Identify which cell holds the provided text, then report its (x, y) central coordinate. 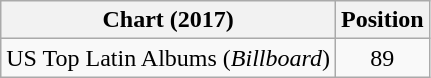
89 (382, 58)
US Top Latin Albums (Billboard) (168, 58)
Chart (2017) (168, 20)
Position (382, 20)
